Return [x, y] of the center of cell containing provided text 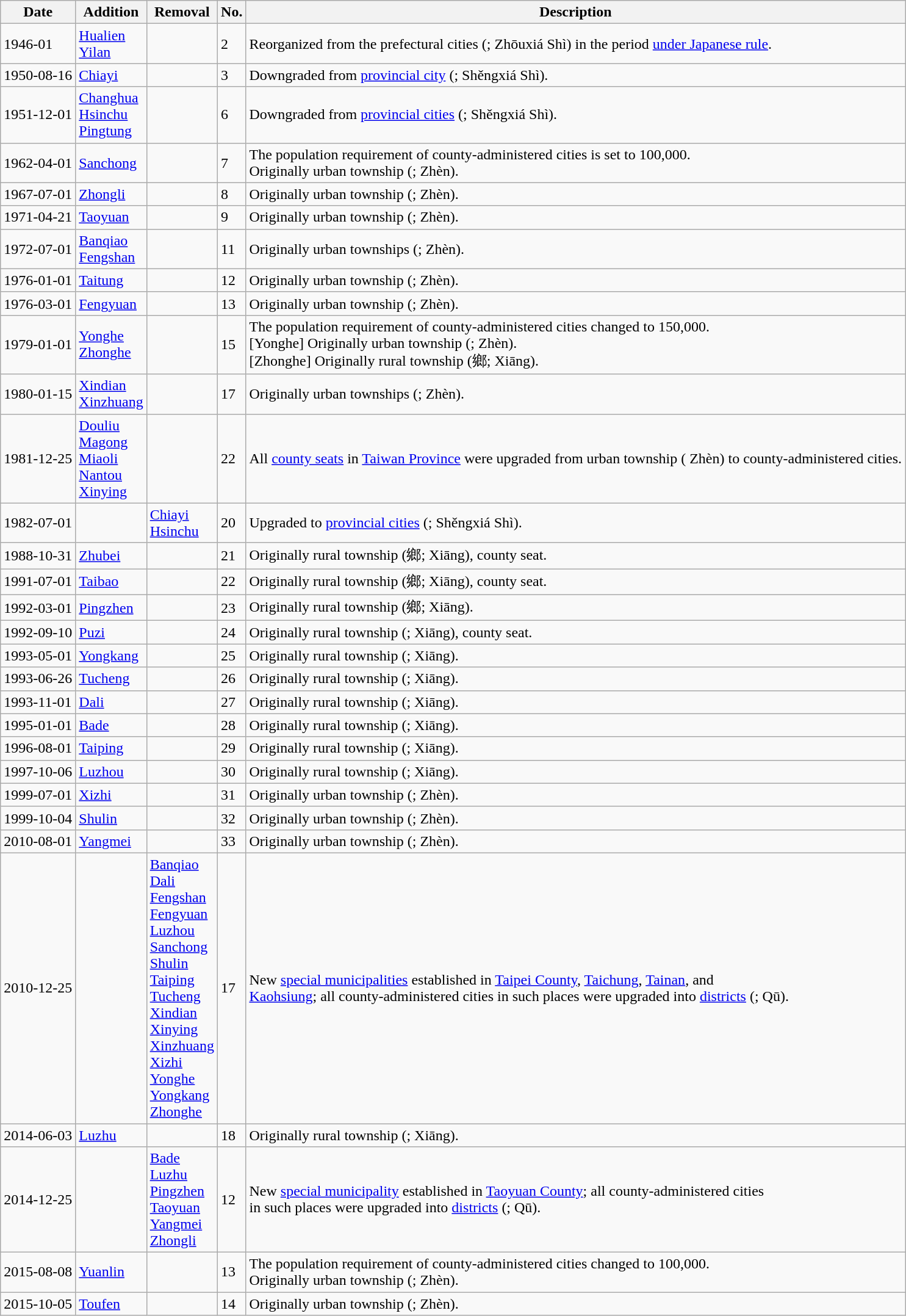
Upgraded to provincial cities (; Shěngxiá Shì). [576, 522]
2 [232, 44]
15 [232, 344]
Taoyuan [111, 217]
Taiping [111, 748]
33 [232, 841]
1979-01-01 [38, 344]
Yangmei [111, 841]
Pingzhen [111, 608]
11 [232, 249]
32 [232, 818]
1992-03-01 [38, 608]
Tucheng [111, 679]
1999-07-01 [38, 795]
Fengyuan [111, 303]
2014-12-25 [38, 1200]
Originally rural township (鄉; Xiāng). [576, 608]
1993-11-01 [38, 702]
1950-08-16 [38, 75]
24 [232, 632]
1997-10-06 [38, 772]
1976-03-01 [38, 303]
1946-01 [38, 44]
1972-07-01 [38, 249]
1995-01-01 [38, 725]
Toufen [111, 1304]
1993-05-01 [38, 656]
1976-01-01 [38, 280]
2010-12-25 [38, 988]
18 [232, 1135]
2014-06-03 [38, 1135]
Sanchong [111, 162]
29 [232, 748]
Removal [182, 12]
Zhongli [111, 194]
31 [232, 795]
25 [232, 656]
1993-06-26 [38, 679]
2015-10-05 [38, 1304]
ChanghuaHsinchuPingtung [111, 115]
ChiayiHsinchu [182, 522]
1999-10-04 [38, 818]
Downgraded from provincial cities (; Shěngxiá Shì). [576, 115]
Taitung [111, 280]
Chiayi [111, 75]
14 [232, 1304]
Description [576, 12]
Bade [111, 725]
BadeLuzhuPingzhenTaoyuanYangmeiZhongli [182, 1200]
The population requirement of county-administered cities is set to 100,000.Originally urban township (; Zhèn). [576, 162]
BanqiaoDaliFengshanFengyuanLuzhouSanchongShulinTaipingTuchengXindianXinyingXinzhuangXizhiYongheYongkangZhonghe [182, 988]
HualienYilan [111, 44]
1982-07-01 [38, 522]
7 [232, 162]
The population requirement of county-administered cities changed to 100,000.Originally urban township (; Zhèn). [576, 1272]
Date [38, 12]
Taibao [111, 582]
30 [232, 772]
1980-01-15 [38, 394]
9 [232, 217]
1992-09-10 [38, 632]
Originally rural township (; Xiāng), county seat. [576, 632]
XindianXinzhuang [111, 394]
21 [232, 555]
2015-08-08 [38, 1272]
New special municipality established in Taoyuan County; all county-administered citiesin such places were upgraded into districts (; Qū). [576, 1200]
27 [232, 702]
YongheZhonghe [111, 344]
Addition [111, 12]
Luzhou [111, 772]
No. [232, 12]
1962-04-01 [38, 162]
20 [232, 522]
Downgraded from provincial city (; Shěngxiá Shì). [576, 75]
23 [232, 608]
6 [232, 115]
1967-07-01 [38, 194]
1981-12-25 [38, 458]
Puzi [111, 632]
1996-08-01 [38, 748]
1971-04-21 [38, 217]
2010-08-01 [38, 841]
BanqiaoFengshan [111, 249]
Zhubei [111, 555]
1988-10-31 [38, 555]
Reorganized from the prefectural cities (; Zhōuxiá Shì) in the period under Japanese rule. [576, 44]
Yuanlin [111, 1272]
8 [232, 194]
3 [232, 75]
DouliuMagongMiaoliNantouXinying [111, 458]
1991-07-01 [38, 582]
28 [232, 725]
Dali [111, 702]
Luzhu [111, 1135]
All county seats in Taiwan Province were upgraded from urban township ( Zhèn) to county-administered cities. [576, 458]
26 [232, 679]
Shulin [111, 818]
1951-12-01 [38, 115]
Yongkang [111, 656]
Xizhi [111, 795]
